Capture the cell that displays the provided text and extract its (X, Y) central coordinate. 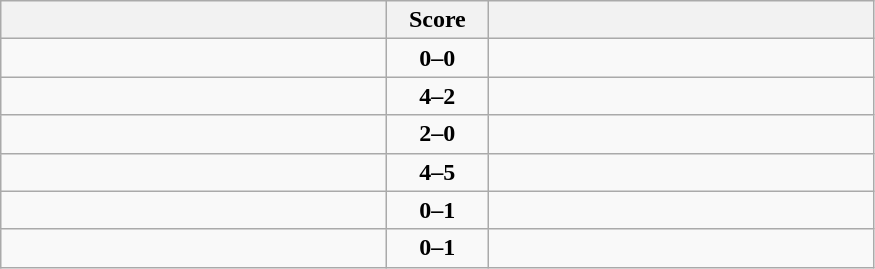
4–5 (438, 172)
4–2 (438, 96)
2–0 (438, 134)
0–0 (438, 58)
Score (438, 20)
